Identify which cell holds the provided text, then report its (X, Y) central coordinate. 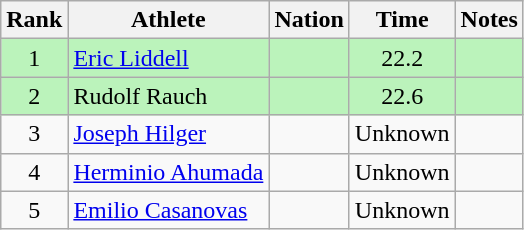
Emilio Casanovas (168, 210)
Joseph Hilger (168, 134)
Athlete (168, 20)
Rudolf Rauch (168, 96)
Herminio Ahumada (168, 172)
Eric Liddell (168, 58)
2 (34, 96)
22.6 (402, 96)
22.2 (402, 58)
Notes (489, 20)
4 (34, 172)
5 (34, 210)
Rank (34, 20)
Time (402, 20)
3 (34, 134)
1 (34, 58)
Nation (309, 20)
